Locate the cell with the specified text and output its (x, y) center coordinate. 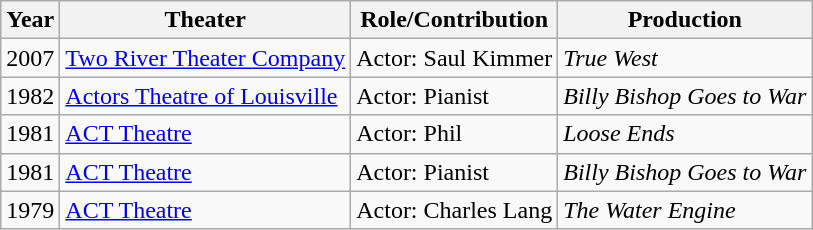
Actor: Saul Kimmer (454, 58)
Production (685, 20)
Two River Theater Company (206, 58)
Actor: Charles Lang (454, 210)
Year (30, 20)
1979 (30, 210)
Actors Theatre of Louisville (206, 96)
Role/Contribution (454, 20)
2007 (30, 58)
Loose Ends (685, 134)
The Water Engine (685, 210)
True West (685, 58)
Actor: Phil (454, 134)
1982 (30, 96)
Theater (206, 20)
